Locate the cell with the specified text and output its (x, y) center coordinate. 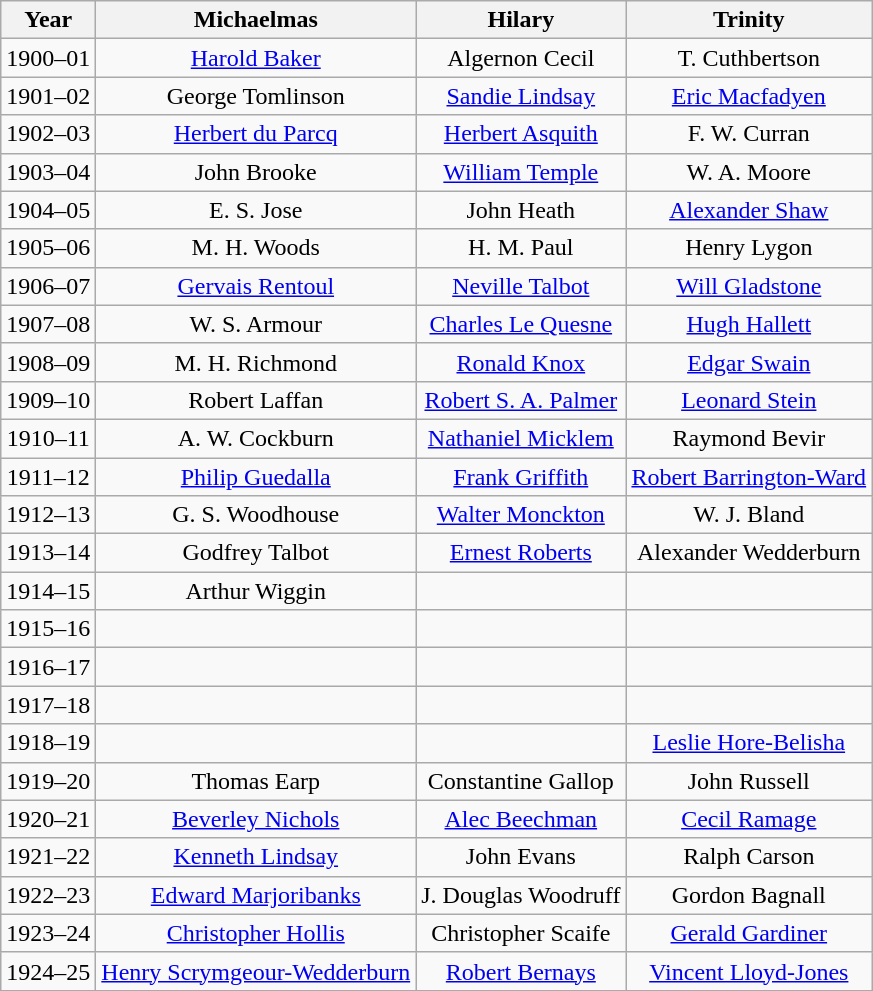
1915–16 (48, 629)
Robert Bernays (521, 971)
Kenneth Lindsay (256, 857)
Robert Laffan (256, 400)
W. S. Armour (256, 324)
T. Cuthbertson (749, 58)
John Heath (521, 210)
Herbert du Parcq (256, 134)
John Evans (521, 857)
Arthur Wiggin (256, 591)
1918–19 (48, 743)
Christopher Hollis (256, 933)
Hugh Hallett (749, 324)
Henry Scrymgeour-Wedderburn (256, 971)
Ernest Roberts (521, 553)
Sandie Lindsay (521, 96)
Harold Baker (256, 58)
Year (48, 20)
Frank Griffith (521, 477)
George Tomlinson (256, 96)
Edgar Swain (749, 362)
Vincent Lloyd-Jones (749, 971)
1901–02 (48, 96)
Alec Beechman (521, 819)
1910–11 (48, 438)
Constantine Gallop (521, 781)
1912–13 (48, 515)
Trinity (749, 20)
1900–01 (48, 58)
Hilary (521, 20)
M. H. Richmond (256, 362)
W. A. Moore (749, 172)
Leonard Stein (749, 400)
Thomas Earp (256, 781)
Gordon Bagnall (749, 895)
J. Douglas Woodruff (521, 895)
F. W. Curran (749, 134)
Christopher Scaife (521, 933)
1922–23 (48, 895)
A. W. Cockburn (256, 438)
Godfrey Talbot (256, 553)
John Russell (749, 781)
1923–24 (48, 933)
Will Gladstone (749, 286)
Ralph Carson (749, 857)
Leslie Hore-Belisha (749, 743)
Robert S. A. Palmer (521, 400)
1914–15 (48, 591)
G. S. Woodhouse (256, 515)
1908–09 (48, 362)
E. S. Jose (256, 210)
Robert Barrington-Ward (749, 477)
Nathaniel Micklem (521, 438)
Raymond Bevir (749, 438)
1917–18 (48, 705)
W. J. Bland (749, 515)
1909–10 (48, 400)
1920–21 (48, 819)
Charles Le Quesne (521, 324)
M. H. Woods (256, 248)
William Temple (521, 172)
1911–12 (48, 477)
Alexander Shaw (749, 210)
1919–20 (48, 781)
1902–03 (48, 134)
Gerald Gardiner (749, 933)
Walter Monckton (521, 515)
Herbert Asquith (521, 134)
Philip Guedalla (256, 477)
1903–04 (48, 172)
Ronald Knox (521, 362)
1904–05 (48, 210)
Michaelmas (256, 20)
Neville Talbot (521, 286)
1916–17 (48, 667)
Edward Marjoribanks (256, 895)
Eric Macfadyen (749, 96)
Henry Lygon (749, 248)
1907–08 (48, 324)
1924–25 (48, 971)
H. M. Paul (521, 248)
Algernon Cecil (521, 58)
John Brooke (256, 172)
1921–22 (48, 857)
1906–07 (48, 286)
Alexander Wedderburn (749, 553)
Beverley Nichols (256, 819)
1905–06 (48, 248)
1913–14 (48, 553)
Cecil Ramage (749, 819)
Gervais Rentoul (256, 286)
